Pinpoint the cell where the given text exists, returning its [x, y] midpoint coordinate. 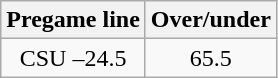
65.5 [210, 58]
Over/under [210, 20]
Pregame line [74, 20]
CSU –24.5 [74, 58]
